Search for the cell housing the specified text and yield its [x, y] center coordinate. 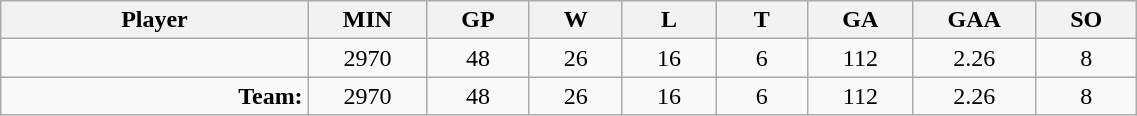
Team: [154, 96]
GAA [974, 20]
W [576, 20]
L [668, 20]
GP [478, 20]
MIN [368, 20]
SO [1086, 20]
Player [154, 20]
T [762, 20]
GA [860, 20]
